Detect which cell encompasses the target text, then output its [x, y] center coordinate. 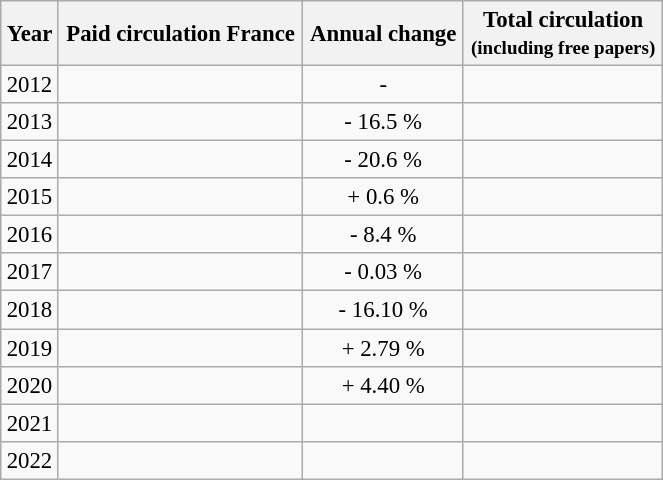
2020 [30, 385]
Year [30, 34]
Total circulation(including free papers) [562, 34]
2012 [30, 85]
2017 [30, 273]
Annual change [383, 34]
- 0.03 % [383, 273]
+ 0.6 % [383, 197]
2013 [30, 122]
2021 [30, 423]
- 20.6 % [383, 160]
2019 [30, 348]
2016 [30, 235]
2018 [30, 310]
+ 2.79 % [383, 348]
2014 [30, 160]
- 16.5 % [383, 122]
+ 4.40 % [383, 385]
2015 [30, 197]
- 16.10 % [383, 310]
2022 [30, 460]
- [383, 85]
Paid circulation France [180, 34]
- 8.4 % [383, 235]
